For the text-containing cell, return its midpoint in (X, Y) coordinate format. 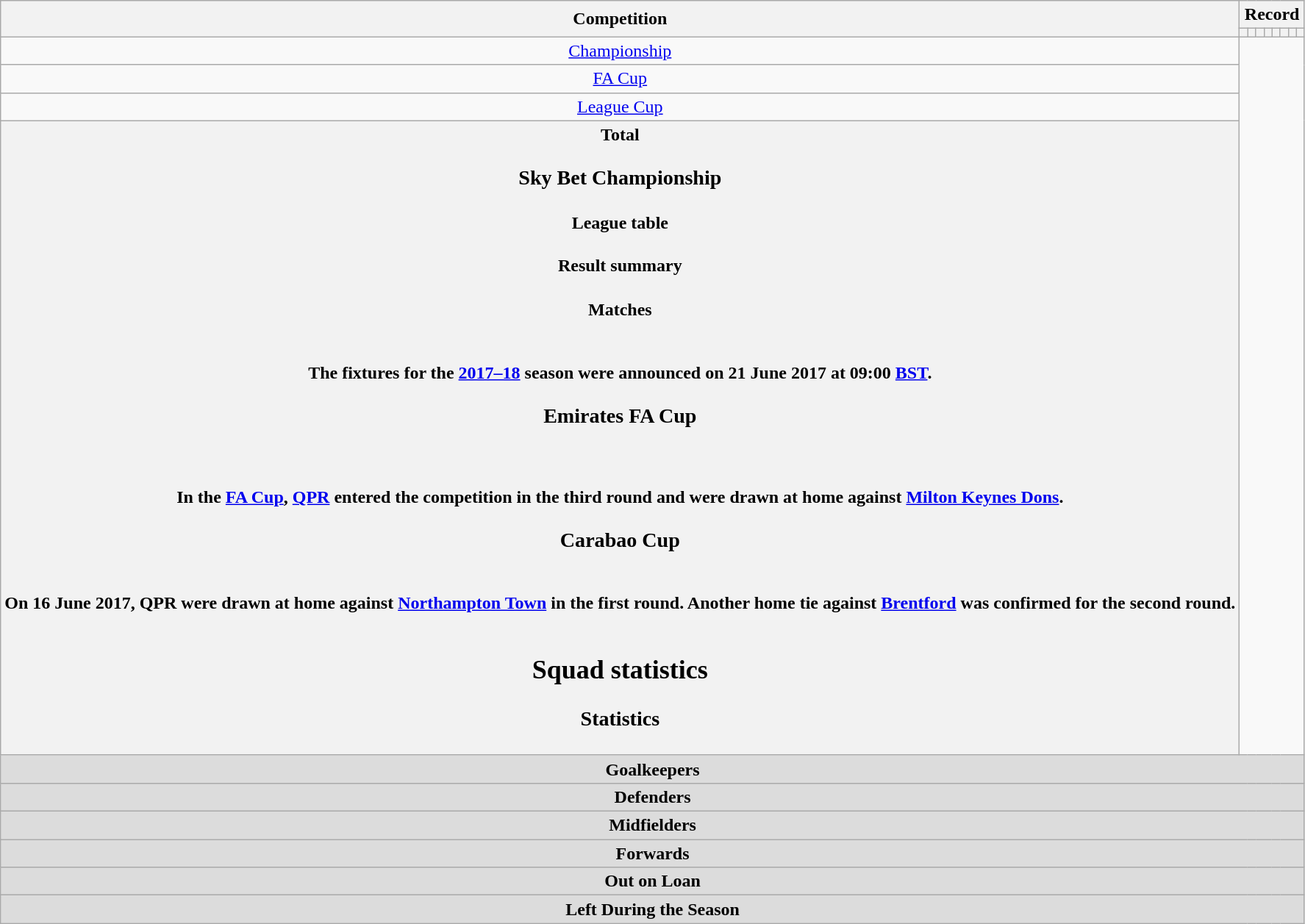
Competition (621, 19)
FA Cup (621, 79)
Midfielders (653, 825)
League Cup (621, 107)
Goalkeepers (653, 769)
Defenders (653, 797)
Out on Loan (653, 881)
Left During the Season (653, 909)
Championship (621, 51)
Forwards (653, 853)
Record (1272, 15)
